Scan for the cell matching the given text and deliver its (x, y) coordinate at center. 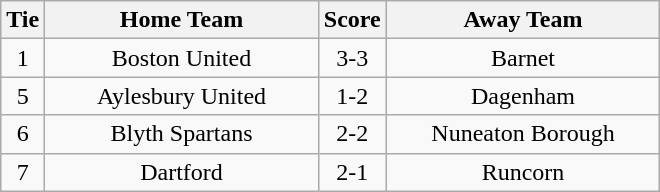
Tie (23, 20)
Aylesbury United (182, 96)
2-2 (352, 134)
Dagenham (523, 96)
1 (23, 58)
Home Team (182, 20)
Blyth Spartans (182, 134)
3-3 (352, 58)
Barnet (523, 58)
6 (23, 134)
2-1 (352, 172)
Score (352, 20)
Runcorn (523, 172)
Boston United (182, 58)
Nuneaton Borough (523, 134)
5 (23, 96)
Away Team (523, 20)
Dartford (182, 172)
7 (23, 172)
1-2 (352, 96)
